Locate the cell with the specified text and output its (X, Y) center coordinate. 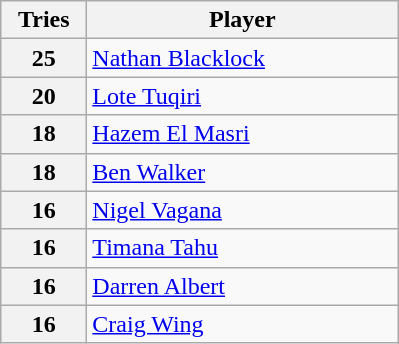
Timana Tahu (242, 248)
Craig Wing (242, 324)
Hazem El Masri (242, 134)
Nathan Blacklock (242, 58)
Tries (44, 20)
20 (44, 96)
Nigel Vagana (242, 210)
Ben Walker (242, 172)
25 (44, 58)
Lote Tuqiri (242, 96)
Darren Albert (242, 286)
Player (242, 20)
